From the cell containing the given text, extract its center point as [x, y] coordinate. 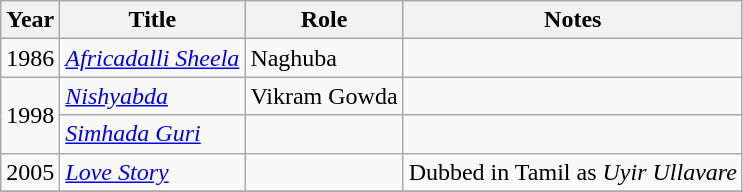
Notes [572, 20]
1998 [30, 115]
Naghuba [324, 58]
2005 [30, 172]
Year [30, 20]
Title [152, 20]
Vikram Gowda [324, 96]
1986 [30, 58]
Simhada Guri [152, 134]
Love Story [152, 172]
Role [324, 20]
Nishyabda [152, 96]
Africadalli Sheela [152, 58]
Dubbed in Tamil as Uyir Ullavare [572, 172]
